Capture the cell that displays the provided text and extract its (X, Y) central coordinate. 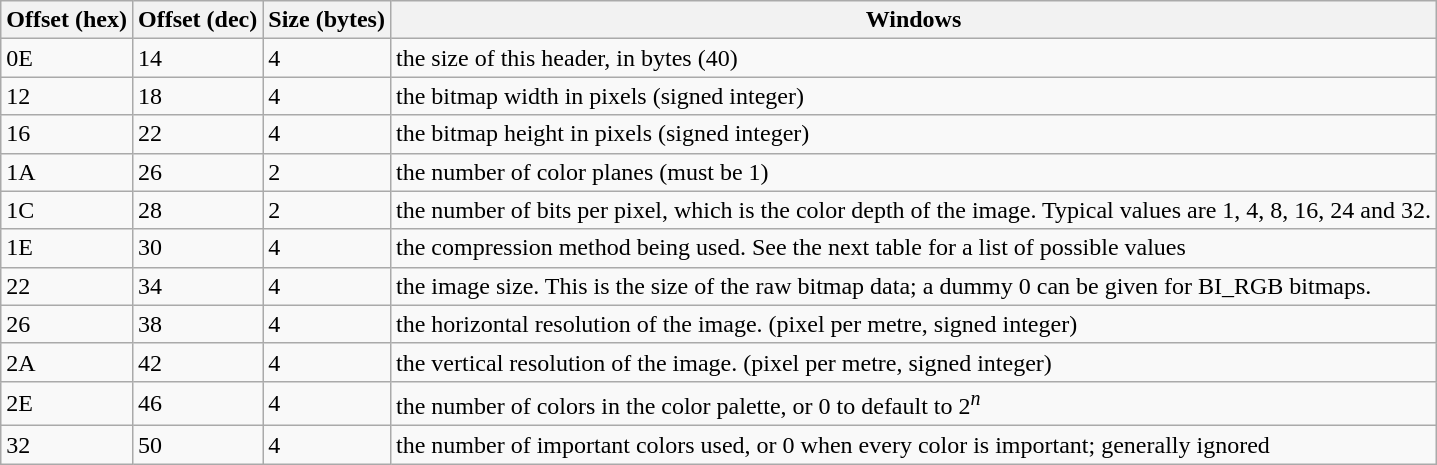
the compression method being used. See the next table for a list of possible values (913, 248)
30 (197, 248)
12 (67, 96)
Size (bytes) (327, 20)
2A (67, 362)
32 (67, 445)
the horizontal resolution of the image. (pixel per metre, signed integer) (913, 324)
14 (197, 58)
the number of bits per pixel, which is the color depth of the image. Typical values are 1, 4, 8, 16, 24 and 32. (913, 210)
1C (67, 210)
1A (67, 172)
the number of important colors used, or 0 when every color is important; generally ignored (913, 445)
18 (197, 96)
Offset (hex) (67, 20)
34 (197, 286)
Windows (913, 20)
the vertical resolution of the image. (pixel per metre, signed integer) (913, 362)
the number of colors in the color palette, or 0 to default to 2n (913, 404)
1E (67, 248)
the image size. This is the size of the raw bitmap data; a dummy 0 can be given for BI_RGB bitmaps. (913, 286)
0E (67, 58)
42 (197, 362)
the size of this header, in bytes (40) (913, 58)
16 (67, 134)
the bitmap width in pixels (signed integer) (913, 96)
28 (197, 210)
the number of color planes (must be 1) (913, 172)
46 (197, 404)
38 (197, 324)
the bitmap height in pixels (signed integer) (913, 134)
Offset (dec) (197, 20)
2E (67, 404)
50 (197, 445)
